Output the [x, y] coordinate of the center of the cell containing the given text.  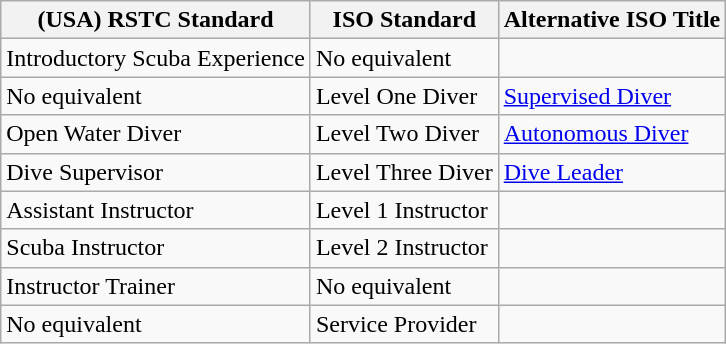
Supervised Diver [612, 96]
Level Three Diver [404, 172]
Level 1 Instructor [404, 210]
Service Provider [404, 324]
Level One Diver [404, 96]
Open Water Diver [156, 134]
Alternative ISO Title [612, 20]
Dive Supervisor [156, 172]
Level 2 Instructor [404, 248]
ISO Standard [404, 20]
Assistant Instructor [156, 210]
Level Two Diver [404, 134]
Instructor Trainer [156, 286]
Scuba Instructor [156, 248]
Dive Leader [612, 172]
(USA) RSTC Standard [156, 20]
Autonomous Diver [612, 134]
Introductory Scuba Experience [156, 58]
